Provide the [X, Y] coordinate of the cell's center where the given text is located.  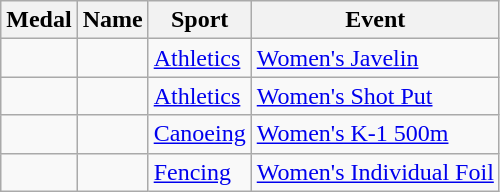
Name [112, 20]
Medal [39, 20]
Women's Javelin [375, 58]
Sport [200, 20]
Women's Individual Foil [375, 172]
Event [375, 20]
Women's K-1 500m [375, 134]
Women's Shot Put [375, 96]
Canoeing [200, 134]
Fencing [200, 172]
